Output the [X, Y] coordinate of the center of the cell containing the given text.  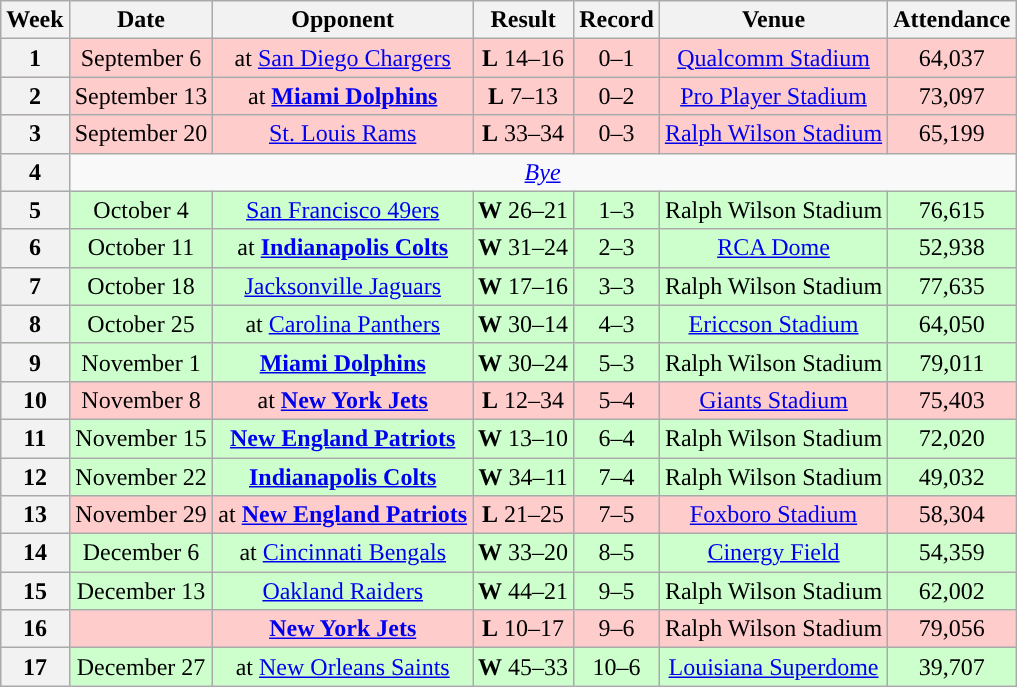
at New England Patriots [343, 515]
Miami Dolphins [343, 362]
Bye [542, 172]
77,635 [952, 286]
9–6 [617, 629]
at Miami Dolphins [343, 96]
2–3 [617, 248]
9 [35, 362]
Opponent [343, 20]
5–3 [617, 362]
October 4 [141, 210]
13 [35, 515]
at San Diego Chargers [343, 58]
W 30–24 [524, 362]
9–5 [617, 591]
Oakland Raiders [343, 591]
Cinergy Field [773, 553]
76,615 [952, 210]
December 6 [141, 553]
October 25 [141, 324]
New England Patriots [343, 438]
at New Orleans Saints [343, 667]
at Indianapolis Colts [343, 248]
at Carolina Panthers [343, 324]
65,199 [952, 134]
at New York Jets [343, 400]
39,707 [952, 667]
Pro Player Stadium [773, 96]
4 [35, 172]
W 31–24 [524, 248]
8 [35, 324]
5–4 [617, 400]
at Cincinnati Bengals [343, 553]
8–5 [617, 553]
New York Jets [343, 629]
62,002 [952, 591]
L 33–34 [524, 134]
0–3 [617, 134]
L 7–13 [524, 96]
6 [35, 248]
September 13 [141, 96]
17 [35, 667]
79,011 [952, 362]
7–5 [617, 515]
Venue [773, 20]
7–4 [617, 477]
52,938 [952, 248]
10–6 [617, 667]
Giants Stadium [773, 400]
Ericcson Stadium [773, 324]
79,056 [952, 629]
W 13–10 [524, 438]
16 [35, 629]
1–3 [617, 210]
November 8 [141, 400]
Date [141, 20]
Indianapolis Colts [343, 477]
W 34–11 [524, 477]
0–2 [617, 96]
W 45–33 [524, 667]
Jacksonville Jaguars [343, 286]
L 14–16 [524, 58]
W 33–20 [524, 553]
3 [35, 134]
15 [35, 591]
4–3 [617, 324]
December 27 [141, 667]
L 10–17 [524, 629]
September 6 [141, 58]
St. Louis Rams [343, 134]
December 13 [141, 591]
58,304 [952, 515]
73,097 [952, 96]
10 [35, 400]
12 [35, 477]
November 29 [141, 515]
64,050 [952, 324]
5 [35, 210]
Qualcomm Stadium [773, 58]
1 [35, 58]
64,037 [952, 58]
RCA Dome [773, 248]
October 18 [141, 286]
San Francisco 49ers [343, 210]
Record [617, 20]
W 30–14 [524, 324]
75,403 [952, 400]
November 15 [141, 438]
49,032 [952, 477]
L 21–25 [524, 515]
Result [524, 20]
6–4 [617, 438]
W 26–21 [524, 210]
Foxboro Stadium [773, 515]
October 11 [141, 248]
14 [35, 553]
November 1 [141, 362]
3–3 [617, 286]
Attendance [952, 20]
Louisiana Superdome [773, 667]
72,020 [952, 438]
November 22 [141, 477]
Week [35, 20]
September 20 [141, 134]
W 17–16 [524, 286]
11 [35, 438]
54,359 [952, 553]
7 [35, 286]
0–1 [617, 58]
2 [35, 96]
L 12–34 [524, 400]
W 44–21 [524, 591]
